Find where the given text appears and provide that cell's center as (x, y) coordinate. 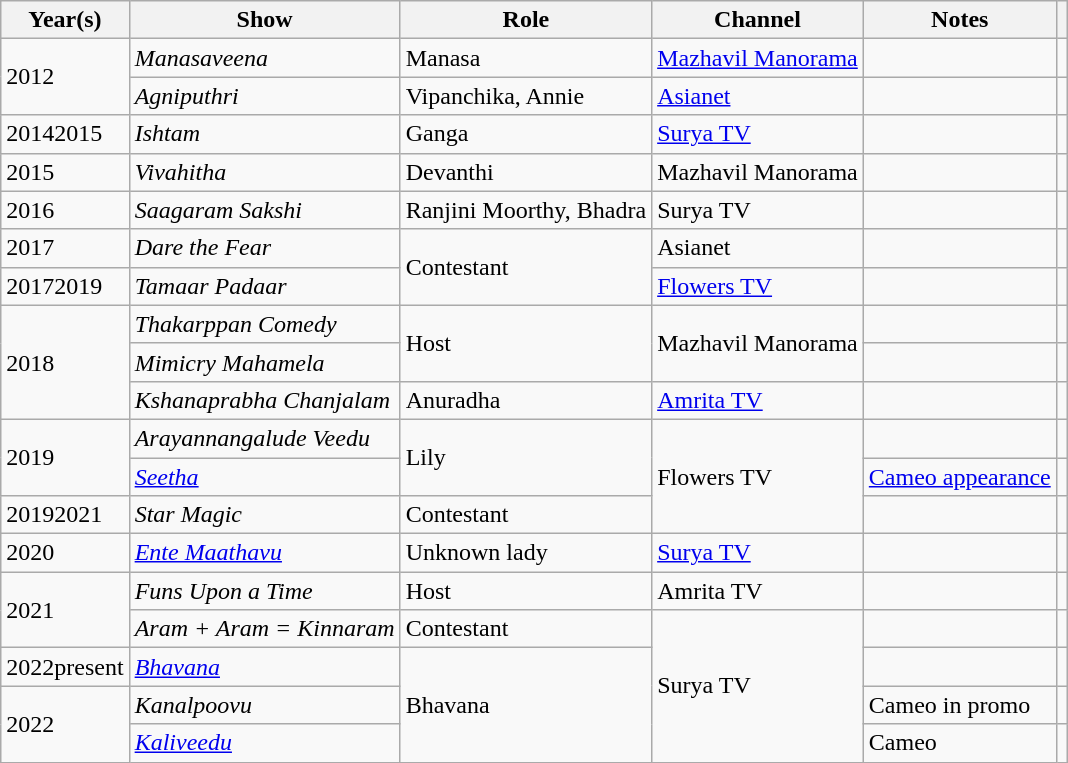
Aram + Aram = Kinnaram (264, 629)
Vipanchika, Annie (526, 96)
Tamaar Padaar (264, 286)
Mimicry Mahamela (264, 362)
2022 (65, 724)
2018 (65, 362)
Show (264, 20)
Manasaveena (264, 58)
Cameo (960, 743)
2015 (65, 172)
2020 (65, 553)
Thakarppan Comedy (264, 324)
Kshanaprabha Chanjalam (264, 400)
Kaliveedu (264, 743)
Vivahitha (264, 172)
Cameo in promo (960, 705)
2022present (65, 667)
Star Magic (264, 515)
Role (526, 20)
Unknown lady (526, 553)
Year(s) (65, 20)
Ente Maathavu (264, 553)
Cameo appearance (960, 477)
20172019 (65, 286)
Ranjini Moorthy, Bhadra (526, 210)
Ishtam (264, 134)
Lily (526, 457)
Notes (960, 20)
Devanthi (526, 172)
Anuradha (526, 400)
Manasa (526, 58)
Kanalpoovu (264, 705)
20192021 (65, 515)
20142015 (65, 134)
Saagaram Sakshi (264, 210)
2016 (65, 210)
2021 (65, 610)
Ganga (526, 134)
Arayannangalude Veedu (264, 438)
2019 (65, 457)
Seetha (264, 477)
Funs Upon a Time (264, 591)
Dare the Fear (264, 248)
2012 (65, 77)
Channel (758, 20)
Agniputhri (264, 96)
2017 (65, 248)
